Pinpoint the cell where the given text exists, returning its (X, Y) midpoint coordinate. 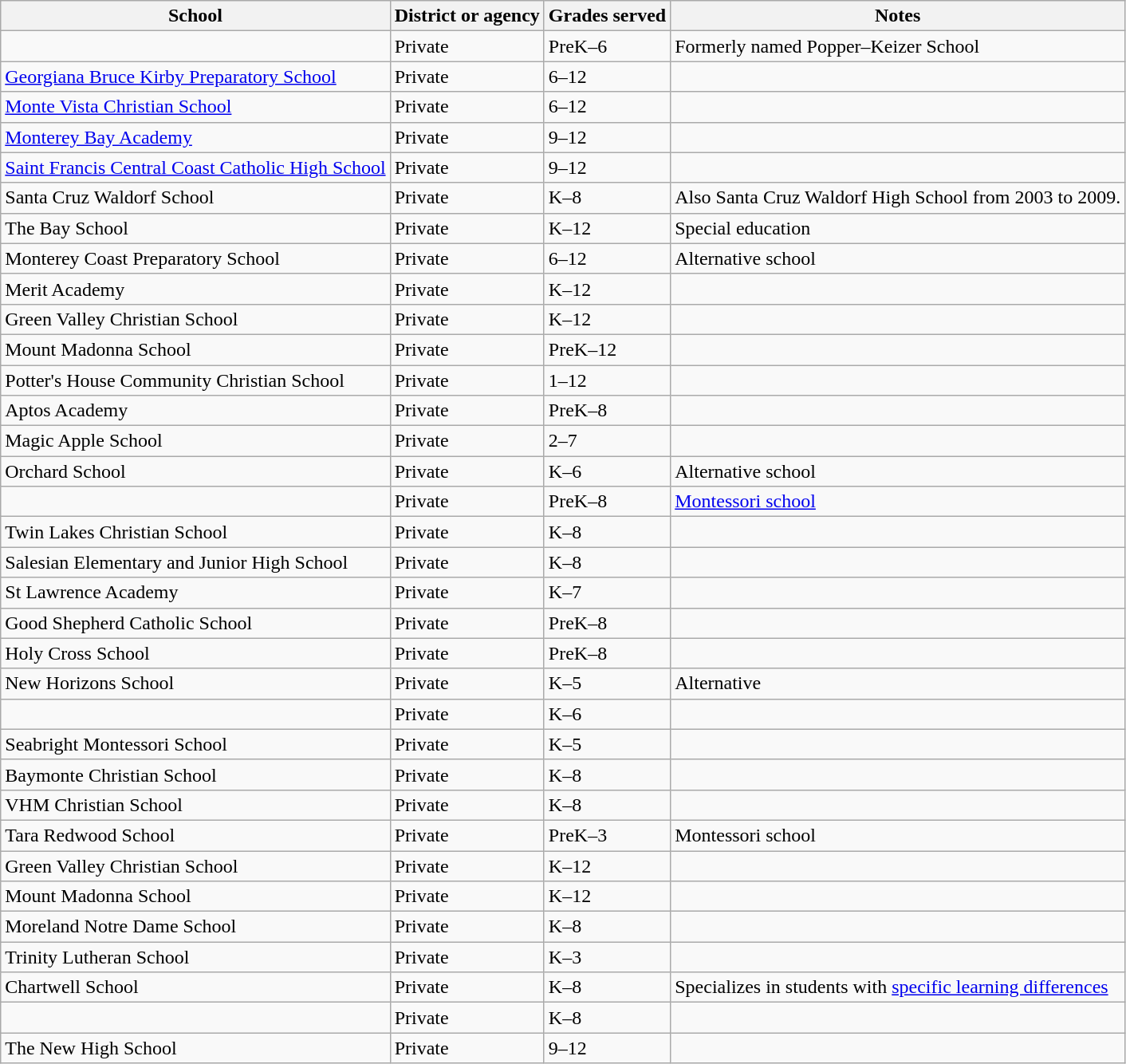
Merit Academy (195, 289)
Orchard School (195, 471)
Special education (898, 228)
New Horizons School (195, 684)
Good Shepherd Catholic School (195, 623)
Formerly named Popper–Keizer School (898, 46)
Moreland Notre Dame School (195, 927)
1–12 (607, 380)
Monte Vista Christian School (195, 107)
The New High School (195, 1048)
K–7 (607, 593)
Saint Francis Central Coast Catholic High School (195, 167)
Potter's House Community Christian School (195, 380)
Seabright Montessori School (195, 744)
Santa Cruz Waldorf School (195, 198)
Holy Cross School (195, 653)
Notes (898, 16)
Monterey Coast Preparatory School (195, 258)
VHM Christian School (195, 805)
Aptos Academy (195, 411)
Salesian Elementary and Junior High School (195, 562)
Georgiana Bruce Kirby Preparatory School (195, 77)
Specializes in students with specific learning differences (898, 987)
Alternative (898, 684)
K–3 (607, 957)
Chartwell School (195, 987)
2–7 (607, 441)
PreK–12 (607, 349)
St Lawrence Academy (195, 593)
Baymonte Christian School (195, 774)
District or agency (467, 16)
Trinity Lutheran School (195, 957)
Monterey Bay Academy (195, 137)
PreK–6 (607, 46)
School (195, 16)
Magic Apple School (195, 441)
Tara Redwood School (195, 835)
Twin Lakes Christian School (195, 532)
The Bay School (195, 228)
Also Santa Cruz Waldorf High School from 2003 to 2009. (898, 198)
Grades served (607, 16)
PreK–3 (607, 835)
